Extract the (x, y) coordinate from the center of the cell holding the provided text.  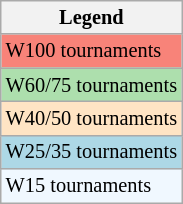
W15 tournaments (92, 186)
W25/35 tournaments (92, 152)
W40/50 tournaments (92, 118)
Legend (92, 17)
W100 tournaments (92, 51)
W60/75 tournaments (92, 85)
